Search for the cell housing the specified text and yield its (X, Y) center coordinate. 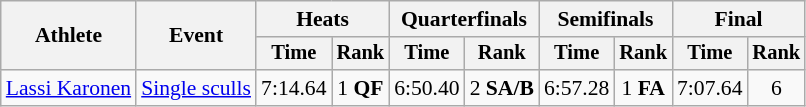
1 FA (643, 88)
7:07.64 (710, 88)
6 (776, 88)
Semifinals (606, 19)
1 QF (361, 88)
Event (196, 36)
2 SA/B (502, 88)
Single sculls (196, 88)
Heats (322, 19)
Athlete (68, 36)
Quarterfinals (464, 19)
Final (738, 19)
7:14.64 (294, 88)
6:57.28 (576, 88)
Lassi Karonen (68, 88)
6:50.40 (426, 88)
